Locate the cell with the specified text and output its (x, y) center coordinate. 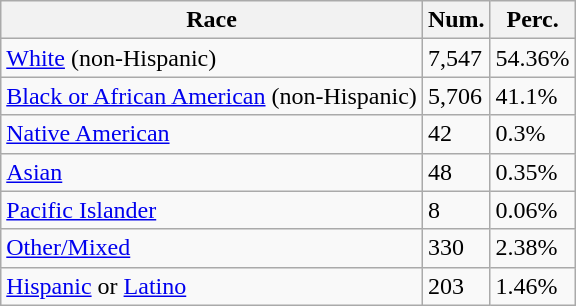
0.06% (532, 210)
Race (212, 20)
Black or African American (non-Hispanic) (212, 96)
5,706 (456, 96)
8 (456, 210)
2.38% (532, 248)
48 (456, 172)
White (non-Hispanic) (212, 58)
41.1% (532, 96)
42 (456, 134)
Perc. (532, 20)
54.36% (532, 58)
7,547 (456, 58)
203 (456, 286)
Num. (456, 20)
Pacific Islander (212, 210)
330 (456, 248)
Hispanic or Latino (212, 286)
1.46% (532, 286)
Other/Mixed (212, 248)
0.3% (532, 134)
0.35% (532, 172)
Native American (212, 134)
Asian (212, 172)
